From the cell containing the given text, extract its center point as [X, Y] coordinate. 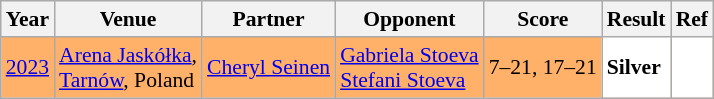
Venue [128, 19]
Gabriela Stoeva Stefani Stoeva [410, 68]
Silver [636, 68]
Arena Jaskółka,Tarnów, Poland [128, 68]
Opponent [410, 19]
Year [28, 19]
Result [636, 19]
Score [543, 19]
7–21, 17–21 [543, 68]
Partner [268, 19]
Cheryl Seinen [268, 68]
2023 [28, 68]
Ref [692, 19]
